Pinpoint the cell where the given text exists, returning its (X, Y) midpoint coordinate. 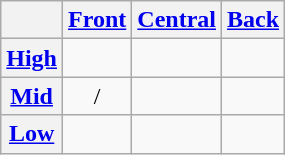
Front (98, 20)
/ (98, 96)
Low (32, 134)
Mid (32, 96)
High (32, 58)
Back (254, 20)
Central (177, 20)
